Determine the (X, Y) coordinate at the center of the cell enclosing the given text.  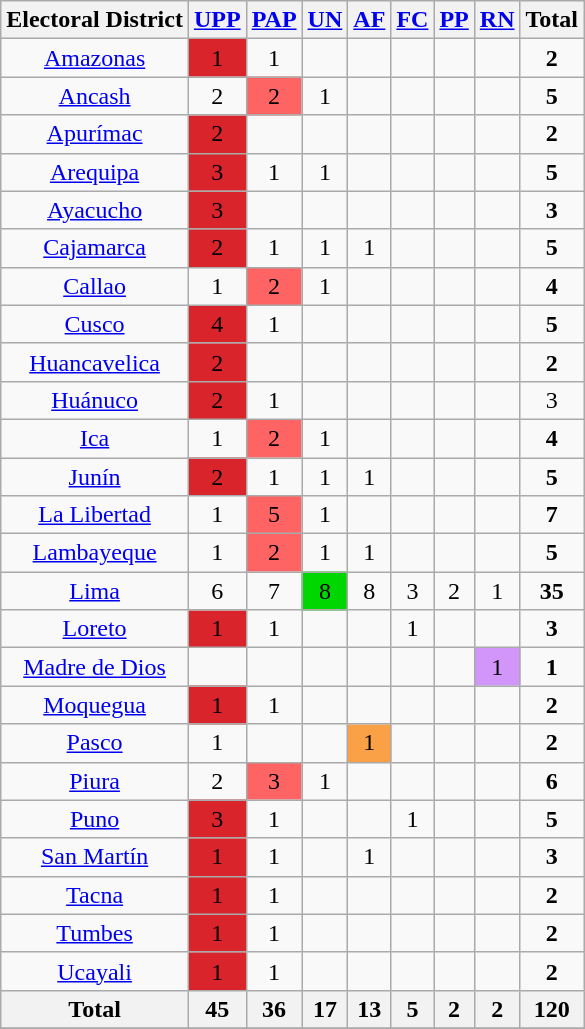
UPP (217, 20)
PAP (274, 20)
Arequipa (95, 172)
Ancash (95, 96)
Cajamarca (95, 248)
FC (412, 20)
Ica (95, 438)
Apurímac (95, 134)
Loreto (95, 629)
RN (497, 20)
Callao (95, 286)
Ayacucho (95, 210)
La Libertad (95, 515)
PP (454, 20)
Cusco (95, 324)
17 (325, 1009)
Huánuco (95, 400)
Electoral District (95, 20)
San Martín (95, 857)
36 (274, 1009)
Moquegua (95, 705)
Madre de Dios (95, 667)
Lima (95, 591)
120 (552, 1009)
Junín (95, 477)
13 (370, 1009)
Pasco (95, 743)
Tumbes (95, 933)
UN (325, 20)
Piura (95, 781)
Lambayeque (95, 553)
Amazonas (95, 58)
Puno (95, 819)
Tacna (95, 895)
Ucayali (95, 971)
45 (217, 1009)
Huancavelica (95, 362)
35 (552, 591)
AF (370, 20)
